From the cell containing the given text, extract its center point as (x, y) coordinate. 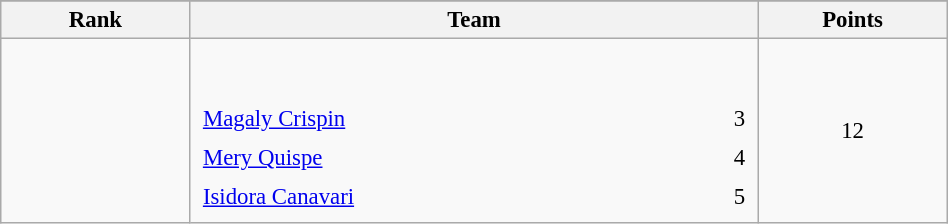
Team (474, 20)
Magaly Crispin (441, 119)
Mery Quispe (441, 158)
Points (852, 20)
12 (852, 132)
5 (718, 197)
Rank (96, 20)
3 (718, 119)
Magaly Crispin 3 Mery Quispe 4 Isidora Canavari 5 (474, 132)
4 (718, 158)
Isidora Canavari (441, 197)
